Return the (X, Y) coordinate for the center point of the cell that contains the specified text.  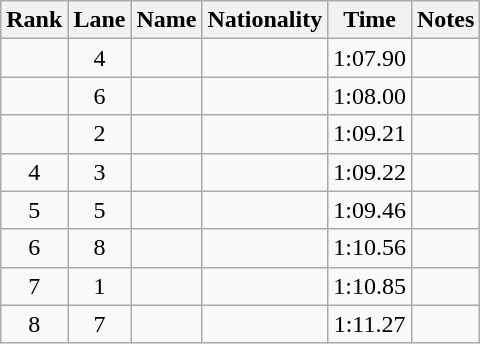
1:09.22 (370, 172)
1:09.21 (370, 134)
Time (370, 20)
Notes (445, 20)
3 (100, 172)
Nationality (265, 20)
2 (100, 134)
Lane (100, 20)
1 (100, 286)
Name (166, 20)
1:07.90 (370, 58)
1:10.56 (370, 248)
1:10.85 (370, 286)
1:08.00 (370, 96)
1:09.46 (370, 210)
Rank (34, 20)
1:11.27 (370, 324)
